Determine the [X, Y] coordinate at the center of the cell enclosing the given text.  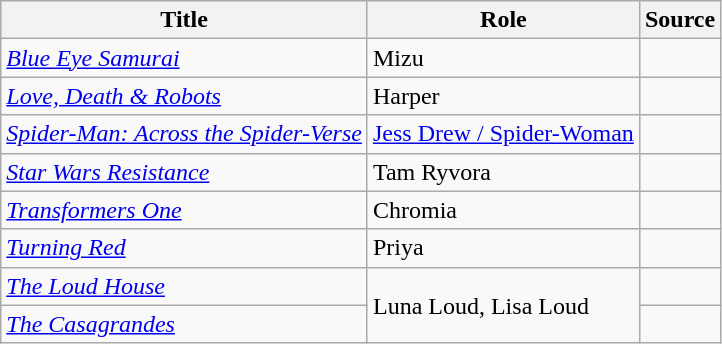
Title [184, 20]
Turning Red [184, 248]
Spider-Man: Across the Spider-Verse [184, 134]
Jess Drew / Spider-Woman [503, 134]
Love, Death & Robots [184, 96]
Tam Ryvora [503, 172]
Harper [503, 96]
The Casagrandes [184, 324]
Role [503, 20]
The Loud House [184, 286]
Star Wars Resistance [184, 172]
Chromia [503, 210]
Source [680, 20]
Luna Loud, Lisa Loud [503, 305]
Priya [503, 248]
Blue Eye Samurai [184, 58]
Transformers One [184, 210]
Mizu [503, 58]
